Detect which cell encompasses the target text, then output its (X, Y) center coordinate. 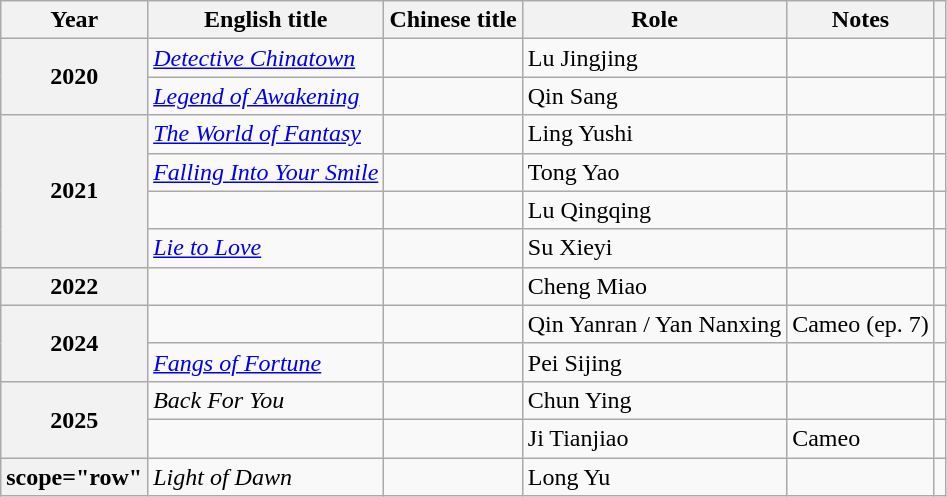
Su Xieyi (654, 248)
Fangs of Fortune (266, 362)
Role (654, 20)
Pei Sijing (654, 362)
Lie to Love (266, 248)
Light of Dawn (266, 477)
Notes (861, 20)
Long Yu (654, 477)
Detective Chinatown (266, 58)
Cameo (ep. 7) (861, 324)
Legend of Awakening (266, 96)
Cameo (861, 438)
2021 (74, 191)
Lu Qingqing (654, 210)
Year (74, 20)
2022 (74, 286)
Chun Ying (654, 400)
Back For You (266, 400)
English title (266, 20)
Falling Into Your Smile (266, 172)
Qin Yanran / Yan Nanxing (654, 324)
2020 (74, 77)
Chinese title (453, 20)
2024 (74, 343)
2025 (74, 419)
The World of Fantasy (266, 134)
Lu Jingjing (654, 58)
Ling Yushi (654, 134)
Qin Sang (654, 96)
Cheng Miao (654, 286)
Tong Yao (654, 172)
scope="row" (74, 477)
Ji Tianjiao (654, 438)
